Locate the cell with the specified text and output its (X, Y) center coordinate. 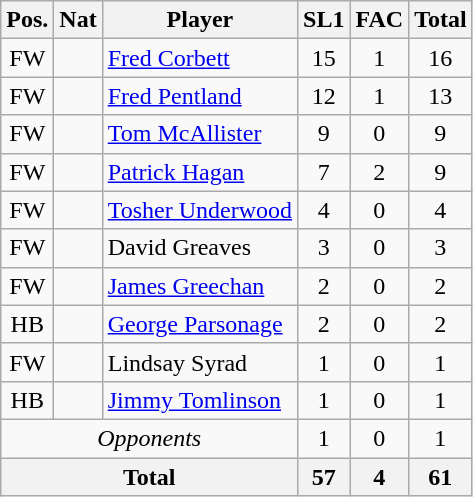
Patrick Hagan (200, 172)
SL1 (324, 20)
Tosher Underwood (200, 210)
15 (324, 58)
Lindsay Syrad (200, 362)
George Parsonage (200, 324)
12 (324, 96)
Nat (78, 20)
Tom McAllister (200, 134)
Player (200, 20)
7 (324, 172)
James Greechan (200, 286)
Pos. (28, 20)
Opponents (150, 438)
FAC (380, 20)
Fred Pentland (200, 96)
Jimmy Tomlinson (200, 400)
13 (441, 96)
61 (441, 477)
57 (324, 477)
David Greaves (200, 248)
Fred Corbett (200, 58)
16 (441, 58)
